Detect which cell encompasses the target text, then output its (X, Y) center coordinate. 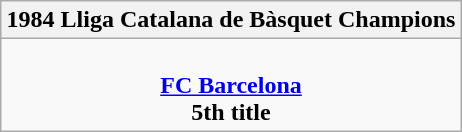
1984 Lliga Catalana de Bàsquet Champions (231, 20)
FC Barcelona 5th title (231, 85)
